Determine the [X, Y] coordinate at the center of the cell enclosing the given text.  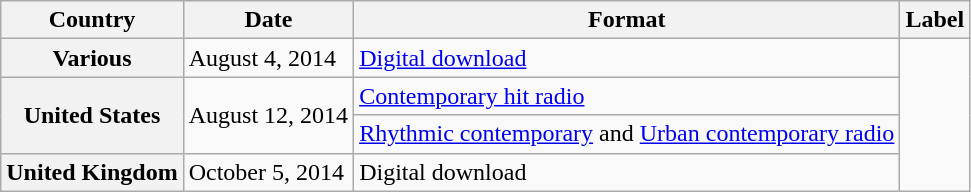
Label [935, 20]
United States [92, 115]
Various [92, 58]
Rhythmic contemporary and Urban contemporary radio [627, 134]
Format [627, 20]
October 5, 2014 [268, 172]
August 4, 2014 [268, 58]
Contemporary hit radio [627, 96]
August 12, 2014 [268, 115]
Date [268, 20]
United Kingdom [92, 172]
Country [92, 20]
